Determine the [X, Y] coordinate at the center of the cell enclosing the given text.  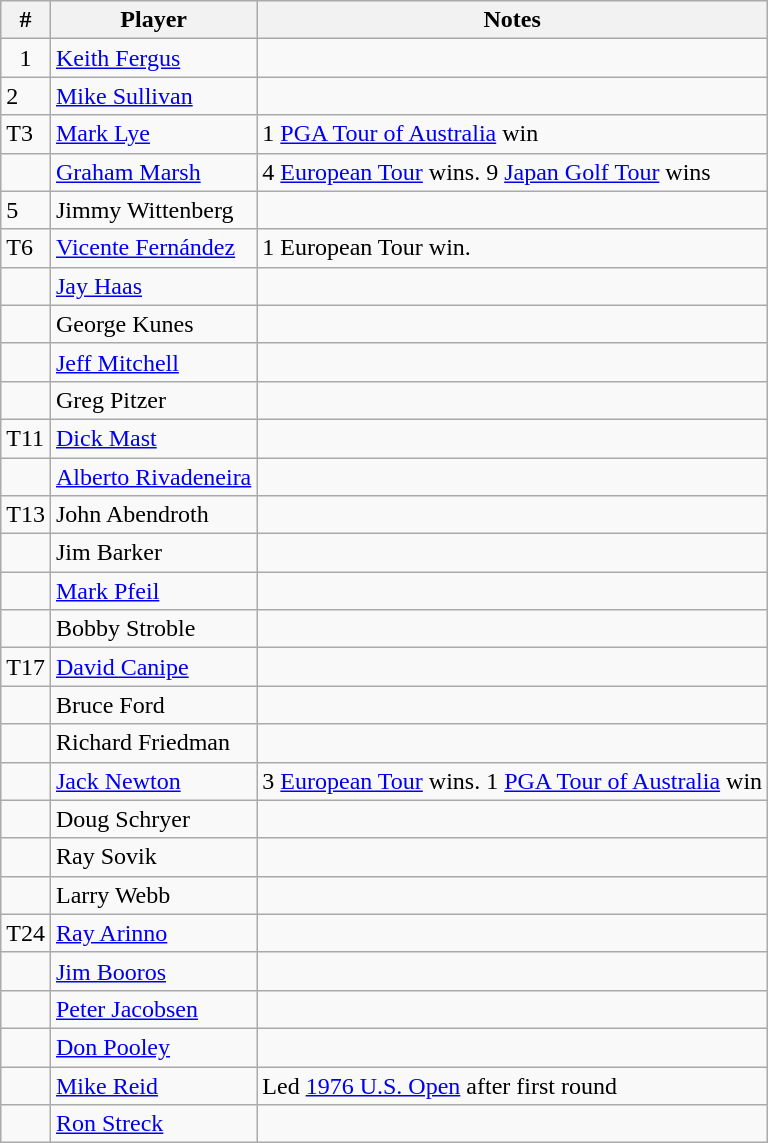
1 [26, 58]
Mike Reid [153, 1085]
Don Pooley [153, 1047]
T3 [26, 134]
Doug Schryer [153, 819]
T17 [26, 667]
T11 [26, 438]
Jay Haas [153, 286]
Player [153, 20]
T6 [26, 248]
Jim Barker [153, 553]
Mark Lye [153, 134]
Jack Newton [153, 781]
3 European Tour wins. 1 PGA Tour of Australia win [512, 781]
Ray Arinno [153, 933]
Alberto Rivadeneira [153, 477]
Vicente Fernández [153, 248]
Dick Mast [153, 438]
Jim Booros [153, 971]
4 European Tour wins. 9 Japan Golf Tour wins [512, 172]
Bobby Stroble [153, 629]
5 [26, 210]
Led 1976 U.S. Open after first round [512, 1085]
Jeff Mitchell [153, 362]
# [26, 20]
Ray Sovik [153, 857]
Greg Pitzer [153, 400]
Ron Streck [153, 1124]
T24 [26, 933]
John Abendroth [153, 515]
Keith Fergus [153, 58]
George Kunes [153, 324]
2 [26, 96]
Richard Friedman [153, 743]
Mike Sullivan [153, 96]
Notes [512, 20]
1 PGA Tour of Australia win [512, 134]
Larry Webb [153, 895]
Bruce Ford [153, 705]
Jimmy Wittenberg [153, 210]
Peter Jacobsen [153, 1009]
Graham Marsh [153, 172]
Mark Pfeil [153, 591]
David Canipe [153, 667]
T13 [26, 515]
1 European Tour win. [512, 248]
